Return the (x, y) coordinate for the center point of the cell that contains the specified text.  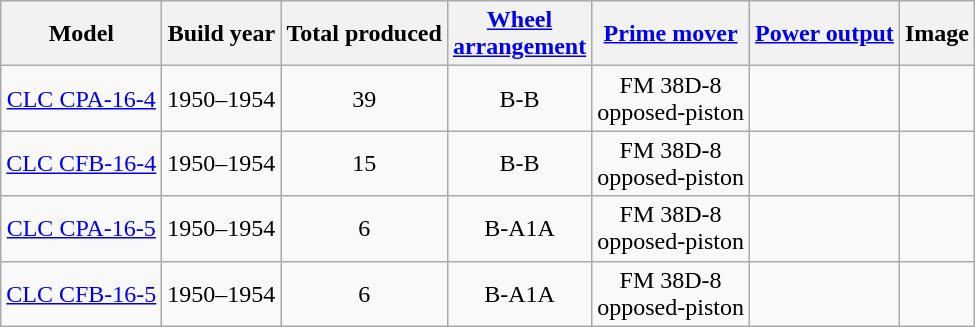
Total produced (364, 34)
39 (364, 98)
CLC CFB-16-5 (82, 294)
Wheelarrangement (519, 34)
Model (82, 34)
CLC CFB-16-4 (82, 164)
CLC CPA-16-5 (82, 228)
CLC CPA-16-4 (82, 98)
Power output (824, 34)
Prime mover (671, 34)
15 (364, 164)
Build year (222, 34)
Image (936, 34)
